Return [X, Y] of the center of cell containing provided text 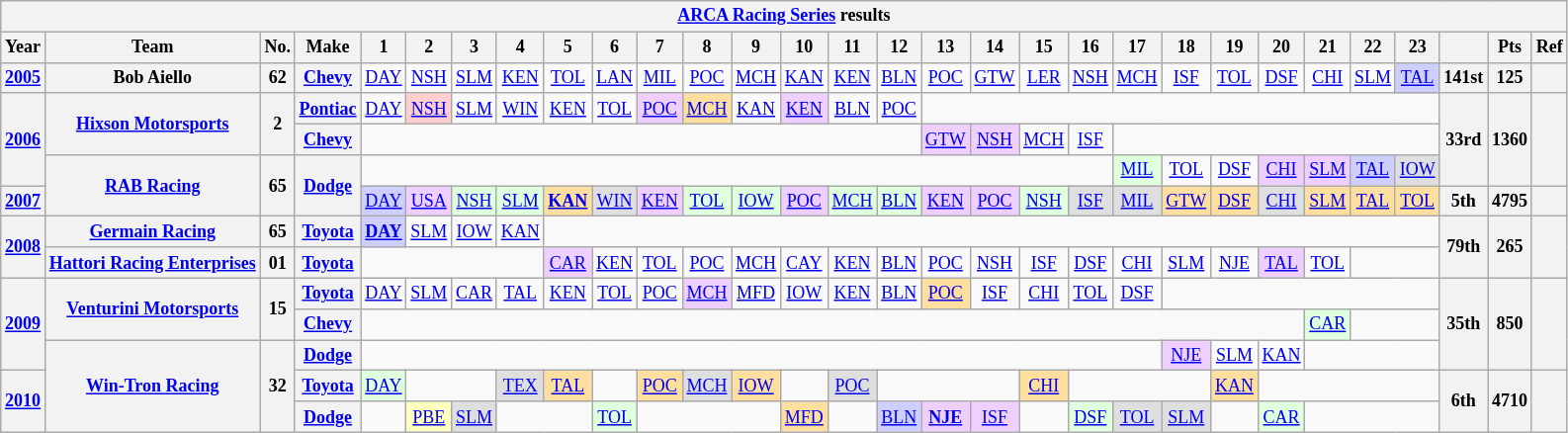
35th [1463, 324]
12 [900, 47]
1 [384, 47]
21 [1328, 47]
79th [1463, 247]
4710 [1511, 401]
22 [1373, 47]
PBE [429, 417]
265 [1511, 247]
33rd [1463, 139]
Venturini Motorsports [152, 308]
Hixson Motorsports [152, 124]
14 [995, 47]
20 [1281, 47]
Pontiac [328, 109]
RAB Racing [152, 186]
5 [567, 47]
9 [756, 47]
141st [1463, 77]
8 [707, 47]
17 [1137, 47]
10 [804, 47]
3 [475, 47]
18 [1186, 47]
6th [1463, 401]
16 [1091, 47]
6 [615, 47]
Germain Racing [152, 231]
19 [1235, 47]
5th [1463, 202]
ARCA Racing Series results [784, 16]
23 [1418, 47]
4 [520, 47]
2008 [24, 247]
125 [1511, 77]
850 [1511, 324]
01 [277, 263]
13 [946, 47]
Make [328, 47]
7 [659, 47]
2010 [24, 401]
2007 [24, 202]
1360 [1511, 139]
2005 [24, 77]
USA [429, 202]
Team [152, 47]
CAY [804, 263]
Pts [1511, 47]
11 [852, 47]
32 [277, 387]
Ref [1549, 47]
LAN [615, 77]
TEX [520, 386]
Bob Aiello [152, 77]
Hattori Racing Enterprises [152, 263]
4795 [1511, 202]
Win-Tron Racing [152, 387]
LER [1044, 77]
No. [277, 47]
Year [24, 47]
2009 [24, 324]
2006 [24, 139]
62 [277, 77]
